Scan for the cell matching the given text and deliver its [x, y] coordinate at center. 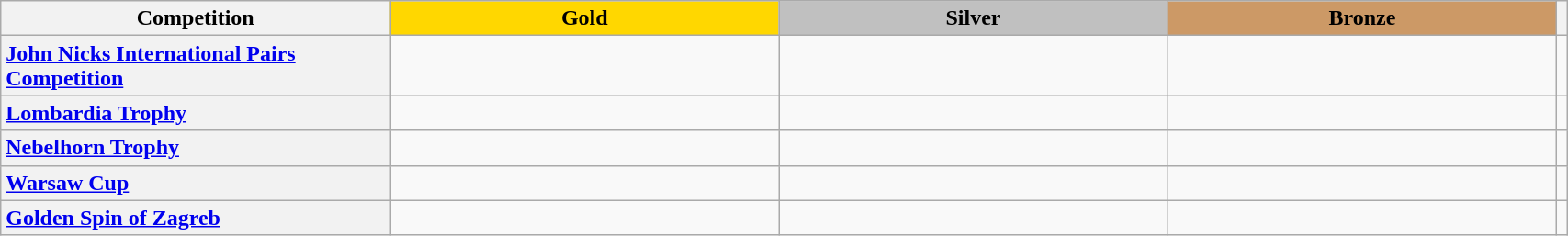
John Nicks International Pairs Competition [196, 66]
Silver [974, 18]
Golden Spin of Zagreb [196, 218]
Competition [196, 18]
Lombardia Trophy [196, 113]
Nebelhorn Trophy [196, 148]
Bronze [1361, 18]
Gold [584, 18]
Warsaw Cup [196, 183]
